For the text-containing cell, return its midpoint in [X, Y] coordinate format. 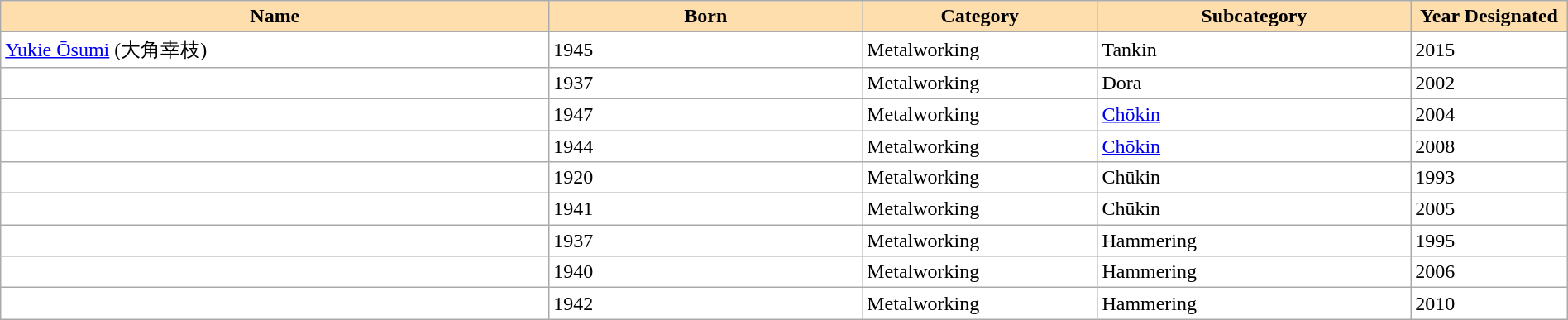
Subcategory [1254, 17]
2008 [1489, 146]
Name [275, 17]
2004 [1489, 114]
1941 [706, 209]
1945 [706, 50]
Dora [1254, 83]
Born [706, 17]
1940 [706, 272]
1947 [706, 114]
Category [980, 17]
2005 [1489, 209]
2006 [1489, 272]
1995 [1489, 241]
Year Designated [1489, 17]
Tankin [1254, 50]
1993 [1489, 178]
1942 [706, 303]
2010 [1489, 303]
1944 [706, 146]
1920 [706, 178]
Yukie Ōsumi (大角幸枝) [275, 50]
2002 [1489, 83]
2015 [1489, 50]
